Output the (X, Y) coordinate of the center of the cell containing the given text.  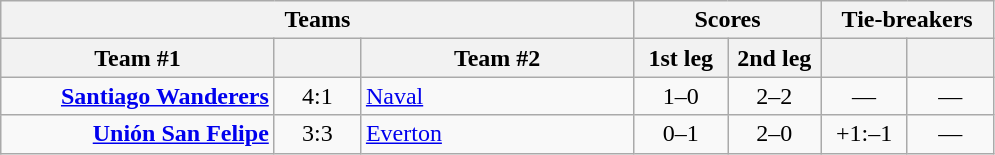
Team #1 (138, 58)
4:1 (317, 96)
2–2 (775, 96)
2–0 (775, 134)
Naval (497, 96)
Unión San Felipe (138, 134)
0–1 (681, 134)
Everton (497, 134)
Santiago Wanderers (138, 96)
Tie-breakers (907, 20)
1–0 (681, 96)
3:3 (317, 134)
Teams (318, 20)
2nd leg (775, 58)
+1:–1 (864, 134)
1st leg (681, 58)
Team #2 (497, 58)
Scores (728, 20)
